Determine the (X, Y) coordinate at the center of the cell enclosing the given text.  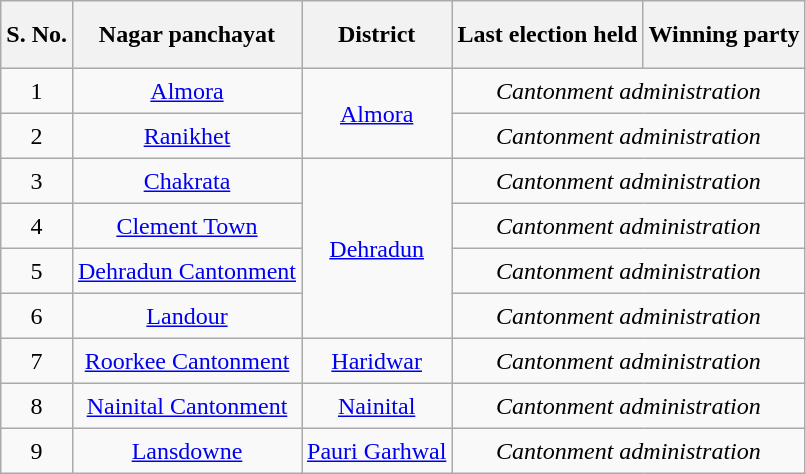
1 (37, 90)
Pauri Garhwal (377, 450)
9 (37, 450)
S. No. (37, 35)
Nainital (377, 406)
Roorkee Cantonment (186, 360)
Nainital Cantonment (186, 406)
6 (37, 316)
Nagar panchayat (186, 35)
District (377, 35)
Landour (186, 316)
Last election held (548, 35)
3 (37, 180)
Winning party (724, 35)
Dehradun Cantonment (186, 270)
Chakrata (186, 180)
Haridwar (377, 360)
Ranikhet (186, 136)
2 (37, 136)
4 (37, 226)
Clement Town (186, 226)
7 (37, 360)
5 (37, 270)
Lansdowne (186, 450)
Dehradun (377, 248)
8 (37, 406)
